Find where the given text appears and provide that cell's center as [x, y] coordinate. 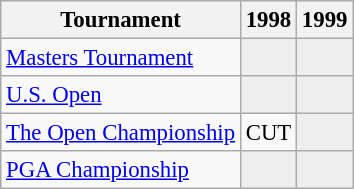
U.S. Open [121, 95]
1998 [268, 20]
1999 [325, 20]
The Open Championship [121, 133]
Masters Tournament [121, 58]
CUT [268, 133]
Tournament [121, 20]
PGA Championship [121, 170]
